Find where the given text appears and provide that cell's center as (x, y) coordinate. 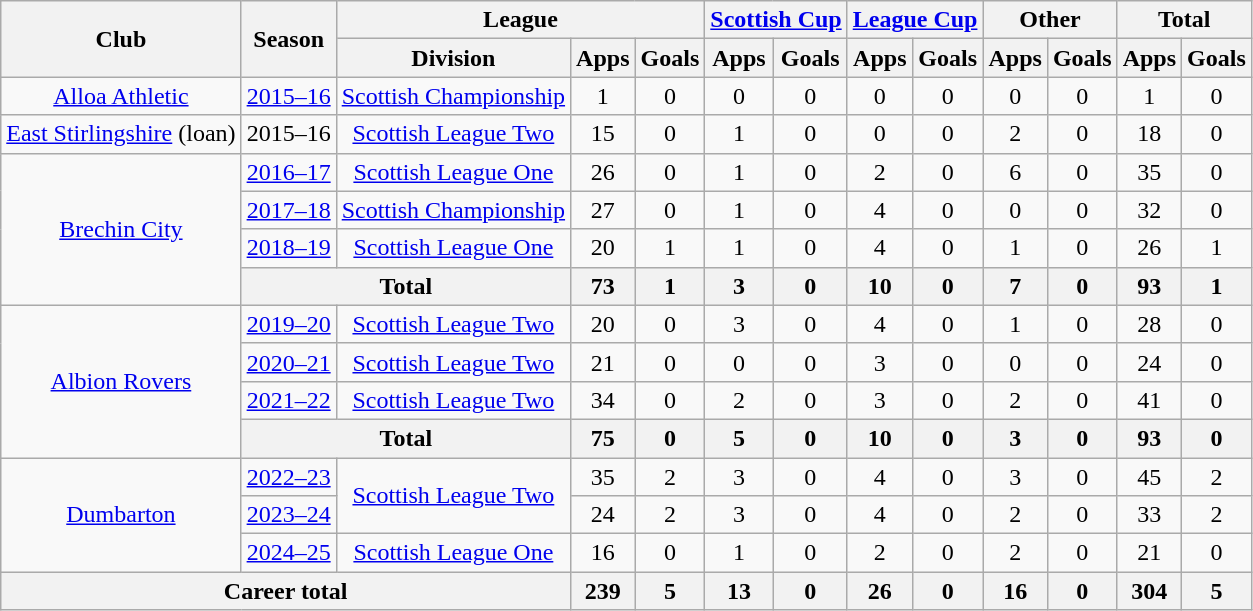
6 (1015, 172)
32 (1149, 210)
2016–17 (288, 172)
Scottish Cup (776, 20)
33 (1149, 515)
28 (1149, 324)
73 (603, 286)
Club (121, 39)
2023–24 (288, 515)
League (520, 20)
2017–18 (288, 210)
15 (603, 134)
18 (1149, 134)
27 (603, 210)
304 (1149, 591)
2020–21 (288, 362)
League Cup (915, 20)
239 (603, 591)
2019–20 (288, 324)
Season (288, 39)
Brechin City (121, 229)
41 (1149, 400)
Alloa Athletic (121, 96)
2021–22 (288, 400)
2018–19 (288, 248)
13 (739, 591)
2022–23 (288, 477)
East Stirlingshire (loan) (121, 134)
Dumbarton (121, 515)
2024–25 (288, 553)
Albion Rovers (121, 381)
Other (1050, 20)
7 (1015, 286)
Division (453, 58)
Career total (286, 591)
75 (603, 438)
45 (1149, 477)
34 (603, 400)
